Find where the given text appears and provide that cell's center as [x, y] coordinate. 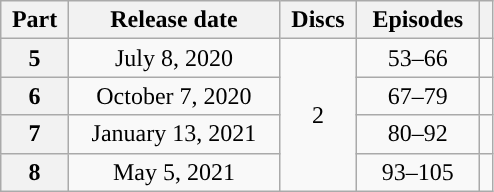
7 [35, 134]
October 7, 2020 [174, 96]
80–92 [418, 134]
93–105 [418, 172]
Episodes [418, 20]
Release date [174, 20]
January 13, 2021 [174, 134]
May 5, 2021 [174, 172]
6 [35, 96]
2 [318, 115]
53–66 [418, 58]
5 [35, 58]
67–79 [418, 96]
8 [35, 172]
Part [35, 20]
Discs [318, 20]
July 8, 2020 [174, 58]
